Scan for the cell matching the given text and deliver its [X, Y] coordinate at center. 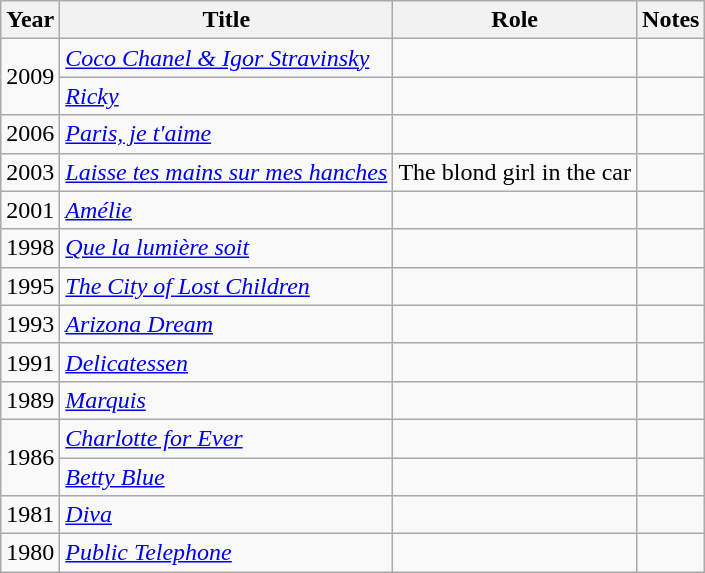
Delicatessen [226, 362]
Role [515, 20]
Notes [671, 20]
The City of Lost Children [226, 286]
Ricky [226, 96]
1986 [30, 457]
Year [30, 20]
Amélie [226, 210]
1989 [30, 400]
1980 [30, 553]
1998 [30, 248]
Diva [226, 515]
2009 [30, 77]
1991 [30, 362]
2003 [30, 172]
1981 [30, 515]
The blond girl in the car [515, 172]
Coco Chanel & Igor Stravinsky [226, 58]
Title [226, 20]
Betty Blue [226, 477]
Paris, je t'aime [226, 134]
1995 [30, 286]
2006 [30, 134]
2001 [30, 210]
Marquis [226, 400]
Que la lumière soit [226, 248]
Public Telephone [226, 553]
Charlotte for Ever [226, 438]
Arizona Dream [226, 324]
1993 [30, 324]
Laisse tes mains sur mes hanches [226, 172]
